Find where the given text appears and provide that cell's center as (x, y) coordinate. 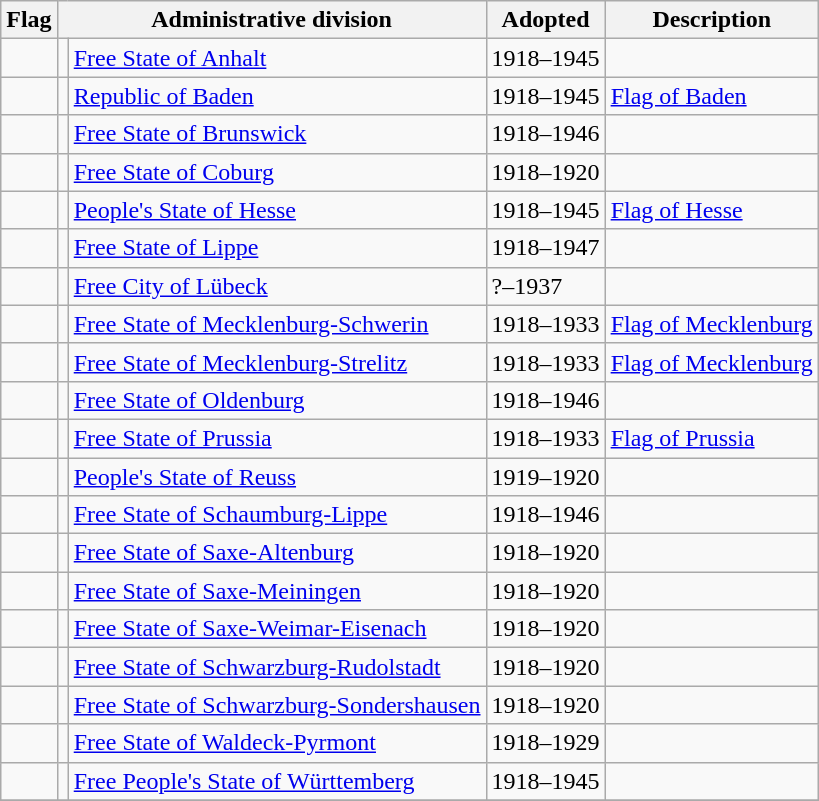
Free State of Mecklenburg-Strelitz (277, 362)
Free State of Schaumburg-Lippe (277, 515)
Free State of Prussia (277, 438)
Free People's State of Württemberg (277, 781)
People's State of Hesse (277, 210)
Description (712, 20)
Free City of Lübeck (277, 286)
Flag (29, 20)
Administrative division (272, 20)
Free State of Oldenburg (277, 400)
?–1937 (546, 286)
Free State of Brunswick (277, 134)
Flag of Hesse (712, 210)
Free State of Saxe-Weimar-Eisenach (277, 629)
Free State of Coburg (277, 172)
Adopted (546, 20)
Free State of Anhalt (277, 58)
Republic of Baden (277, 96)
Free State of Saxe-Meiningen (277, 591)
Free State of Waldeck-Pyrmont (277, 743)
Flag of Baden (712, 96)
1918–1947 (546, 248)
Flag of Prussia (712, 438)
Free State of Lippe (277, 248)
Free State of Schwarzburg-Sondershausen (277, 705)
Free State of Schwarzburg-Rudolstadt (277, 667)
1919–1920 (546, 477)
Free State of Saxe-Altenburg (277, 553)
Free State of Mecklenburg-Schwerin (277, 324)
People's State of Reuss (277, 477)
1918–1929 (546, 743)
